Provide the (X, Y) coordinate of the cell's center where the given text is located.  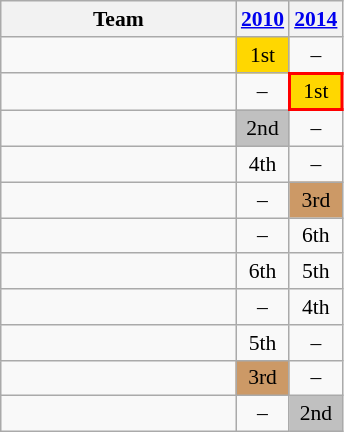
Team (118, 19)
2014 (316, 19)
2010 (262, 19)
